Identify which cell holds the provided text, then report its [x, y] central coordinate. 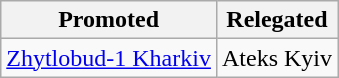
Ateks Kyiv [276, 58]
Zhytlobud-1 Kharkiv [109, 58]
Promoted [109, 20]
Relegated [276, 20]
